Search for the cell housing the specified text and yield its (x, y) center coordinate. 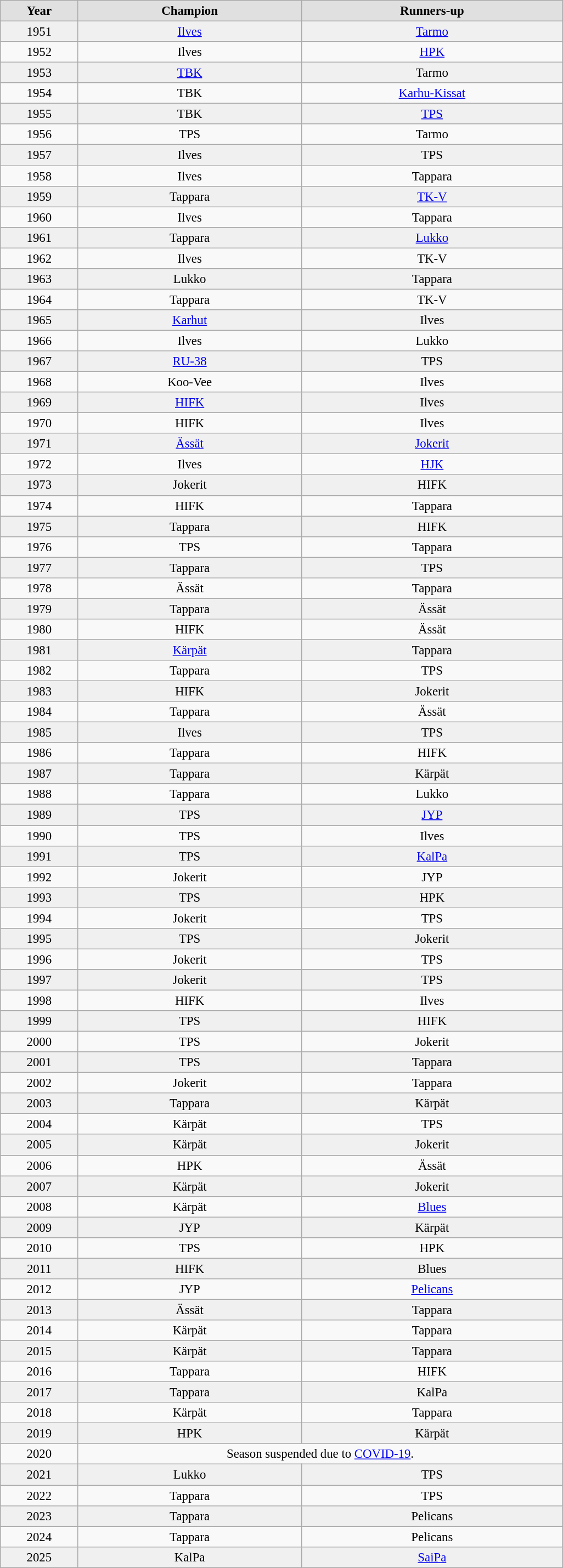
1959 (40, 196)
1997 (40, 980)
2004 (40, 1124)
1995 (40, 939)
Year (40, 11)
1960 (40, 217)
2022 (40, 1496)
1996 (40, 959)
SaiPa (432, 1557)
2006 (40, 1165)
1993 (40, 897)
1984 (40, 712)
1957 (40, 155)
2007 (40, 1186)
Champion (190, 11)
1982 (40, 671)
2013 (40, 1310)
2009 (40, 1227)
1956 (40, 134)
1990 (40, 836)
1962 (40, 258)
1963 (40, 279)
1970 (40, 423)
1986 (40, 753)
2005 (40, 1145)
1989 (40, 815)
1983 (40, 692)
1953 (40, 73)
1980 (40, 630)
1964 (40, 299)
HJK (432, 465)
1952 (40, 52)
1971 (40, 444)
2014 (40, 1331)
RU-38 (190, 361)
1961 (40, 237)
1966 (40, 341)
2025 (40, 1557)
1965 (40, 320)
2011 (40, 1269)
2001 (40, 1062)
1967 (40, 361)
2019 (40, 1434)
2016 (40, 1372)
1958 (40, 176)
Koo-Vee (190, 382)
2017 (40, 1392)
2012 (40, 1289)
Season suspended due to COVID-19. (320, 1454)
1968 (40, 382)
1973 (40, 485)
2020 (40, 1454)
Karhu-Kissat (432, 93)
2002 (40, 1083)
2021 (40, 1475)
2000 (40, 1042)
1977 (40, 568)
1999 (40, 1021)
1974 (40, 506)
2015 (40, 1351)
1951 (40, 32)
Runners-up (432, 11)
1975 (40, 527)
1979 (40, 609)
1994 (40, 918)
2010 (40, 1248)
1981 (40, 650)
2008 (40, 1207)
1987 (40, 774)
1978 (40, 588)
1955 (40, 114)
1954 (40, 93)
2018 (40, 1413)
1988 (40, 795)
1969 (40, 403)
Karhut (190, 320)
1992 (40, 877)
1985 (40, 733)
2003 (40, 1103)
2023 (40, 1516)
1998 (40, 1000)
1972 (40, 465)
1976 (40, 547)
2024 (40, 1537)
1991 (40, 856)
